Extract the [X, Y] coordinate from the center of the cell holding the provided text.  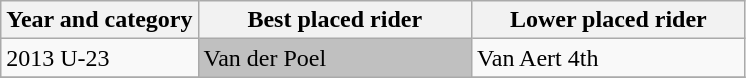
Van Aert 4th [609, 58]
Year and category [100, 20]
Best placed rider [335, 20]
Lower placed rider [609, 20]
Van der Poel [335, 58]
2013 U-23 [100, 58]
